Capture the cell that displays the provided text and extract its (x, y) central coordinate. 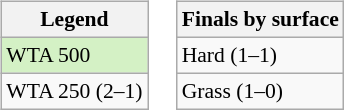
Grass (1–0) (260, 91)
Hard (1–1) (260, 55)
Finals by surface (260, 20)
Legend (74, 20)
WTA 500 (74, 55)
WTA 250 (2–1) (74, 91)
